Find where the given text appears and provide that cell's center as [x, y] coordinate. 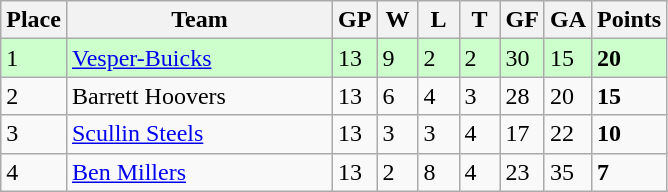
T [480, 20]
9 [398, 58]
Team [199, 20]
17 [522, 134]
35 [568, 172]
W [398, 20]
8 [438, 172]
Place [34, 20]
GF [522, 20]
GP [355, 20]
Points [630, 20]
22 [568, 134]
Scullin Steels [199, 134]
23 [522, 172]
L [438, 20]
28 [522, 96]
Ben Millers [199, 172]
6 [398, 96]
30 [522, 58]
1 [34, 58]
GA [568, 20]
7 [630, 172]
Vesper-Buicks [199, 58]
10 [630, 134]
Barrett Hoovers [199, 96]
